Identify which cell holds the provided text, then report its [x, y] central coordinate. 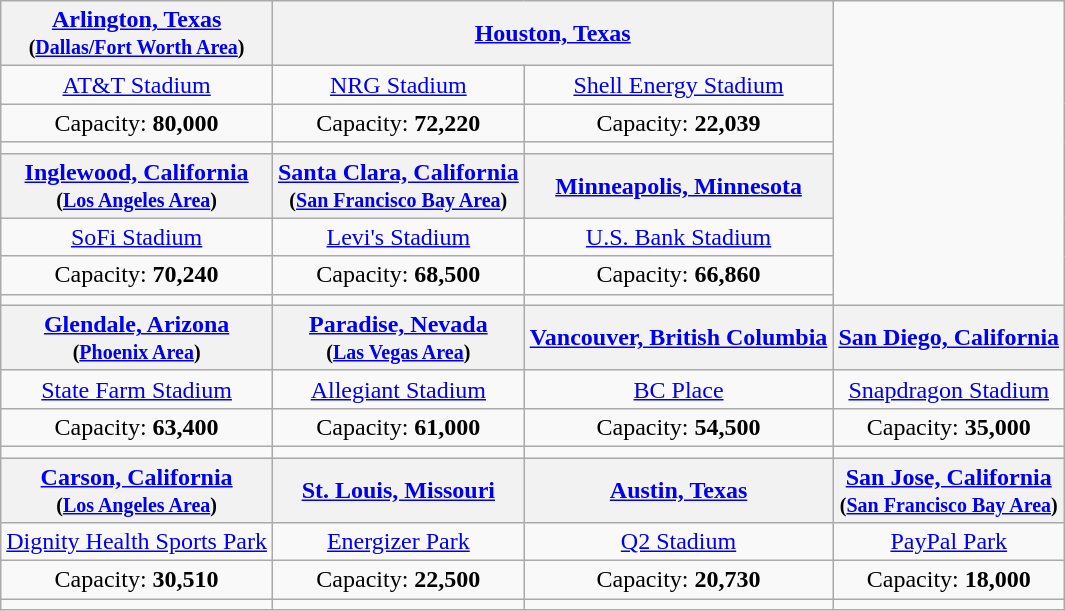
Dignity Health Sports Park [137, 542]
Capacity: 54,500 [678, 427]
Capacity: 20,730 [678, 580]
Q2 Stadium [678, 542]
State Farm Stadium [137, 389]
SoFi Stadium [137, 237]
NRG Stadium [398, 85]
Houston, Texas [552, 34]
Levi's Stadium [398, 237]
Capacity: 66,860 [678, 275]
Capacity: 22,500 [398, 580]
Capacity: 70,240 [137, 275]
Capacity: 18,000 [949, 580]
Minneapolis, Minnesota [678, 186]
Carson, California(Los Angeles Area) [137, 490]
Paradise, Nevada(Las Vegas Area) [398, 338]
Capacity: 80,000 [137, 123]
PayPal Park [949, 542]
Energizer Park [398, 542]
Vancouver, British Columbia [678, 338]
St. Louis, Missouri [398, 490]
Inglewood, California(Los Angeles Area) [137, 186]
Austin, Texas [678, 490]
Arlington, Texas(Dallas/Fort Worth Area) [137, 34]
U.S. Bank Stadium [678, 237]
Capacity: 22,039 [678, 123]
Glendale, Arizona(Phoenix Area) [137, 338]
Capacity: 35,000 [949, 427]
BC Place [678, 389]
Capacity: 72,220 [398, 123]
Shell Energy Stadium [678, 85]
Capacity: 61,000 [398, 427]
San Diego, California [949, 338]
Capacity: 63,400 [137, 427]
Snapdragon Stadium [949, 389]
Capacity: 68,500 [398, 275]
Santa Clara, California(San Francisco Bay Area) [398, 186]
Capacity: 30,510 [137, 580]
Allegiant Stadium [398, 389]
AT&T Stadium [137, 85]
San Jose, California(San Francisco Bay Area) [949, 490]
